Scan for the cell matching the given text and deliver its (x, y) coordinate at center. 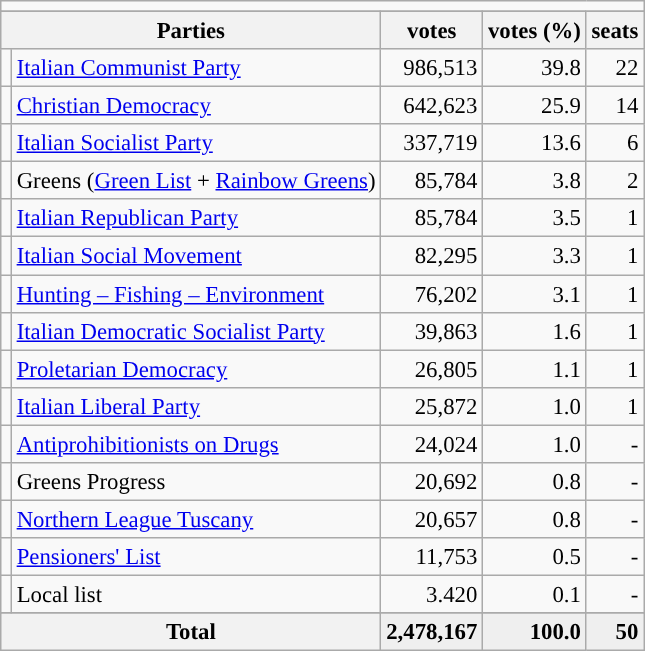
Christian Democracy (196, 106)
25.9 (535, 106)
20,692 (432, 482)
Italian Liberal Party (196, 406)
1.1 (535, 369)
25,872 (432, 406)
24,024 (432, 444)
39.8 (535, 68)
Antiprohibitionists on Drugs (196, 444)
Italian Democratic Socialist Party (196, 331)
100.0 (535, 632)
Greens Progress (196, 482)
20,657 (432, 519)
26,805 (432, 369)
50 (614, 632)
Italian Social Movement (196, 256)
Italian Communist Party (196, 68)
82,295 (432, 256)
0.1 (535, 594)
337,719 (432, 143)
13.6 (535, 143)
3.420 (432, 594)
Total (191, 632)
642,623 (432, 106)
votes (432, 31)
Pensioners' List (196, 557)
3.3 (535, 256)
986,513 (432, 68)
Italian Republican Party (196, 219)
3.5 (535, 219)
Local list (196, 594)
Proletarian Democracy (196, 369)
Italian Socialist Party (196, 143)
Parties (191, 31)
39,863 (432, 331)
3.1 (535, 294)
1.6 (535, 331)
76,202 (432, 294)
22 (614, 68)
2 (614, 181)
Greens (Green List + Rainbow Greens) (196, 181)
11,753 (432, 557)
Hunting – Fishing – Environment (196, 294)
0.5 (535, 557)
2,478,167 (432, 632)
seats (614, 31)
6 (614, 143)
votes (%) (535, 31)
3.8 (535, 181)
Northern League Tuscany (196, 519)
14 (614, 106)
